Determine the [x, y] coordinate at the center of the cell enclosing the given text.  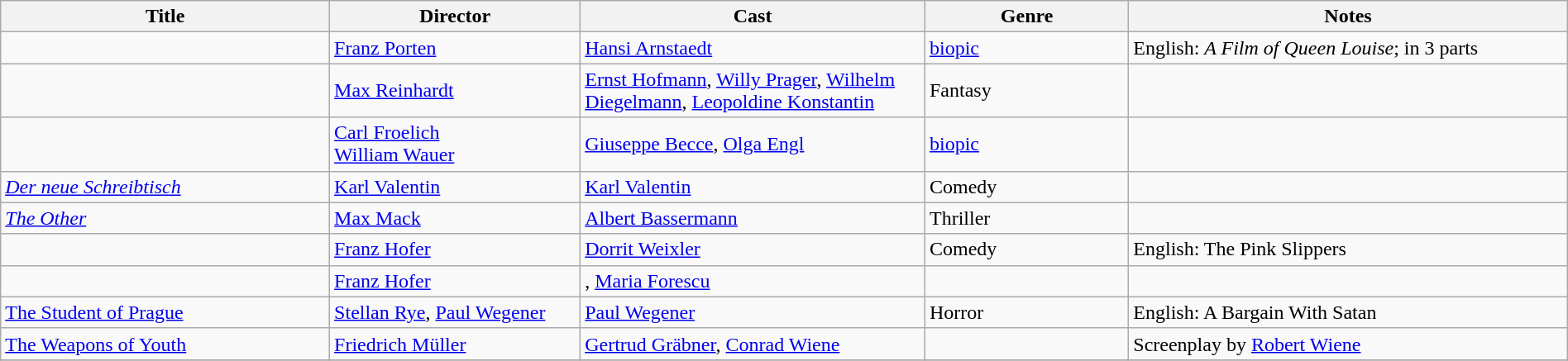
Max Reinhardt [455, 91]
Director [455, 17]
Notes [1348, 17]
Ernst Hofmann, Willy Prager, Wilhelm Diegelmann, Leopoldine Konstantin [753, 91]
The Other [165, 218]
The Student of Prague [165, 312]
Giuseppe Becce, Olga Engl [753, 144]
Horror [1026, 312]
Title [165, 17]
Screenplay by Robert Wiene [1348, 344]
, Maria Forescu [753, 281]
English: A Bargain With Satan [1348, 312]
Der neue Schreibtisch [165, 187]
Gertrud Gräbner, Conrad Wiene [753, 344]
Thriller [1026, 218]
Dorrit Weixler [753, 249]
Friedrich Müller [455, 344]
Albert Bassermann [753, 218]
Genre [1026, 17]
Cast [753, 17]
Max Mack [455, 218]
The Weapons of Youth [165, 344]
Franz Porten [455, 48]
English: A Film of Queen Louise; in 3 parts [1348, 48]
English: The Pink Slippers [1348, 249]
Stellan Rye, Paul Wegener [455, 312]
Carl FroelichWilliam Wauer [455, 144]
Fantasy [1026, 91]
Hansi Arnstaedt [753, 48]
Paul Wegener [753, 312]
